Identify which cell holds the provided text, then report its (x, y) central coordinate. 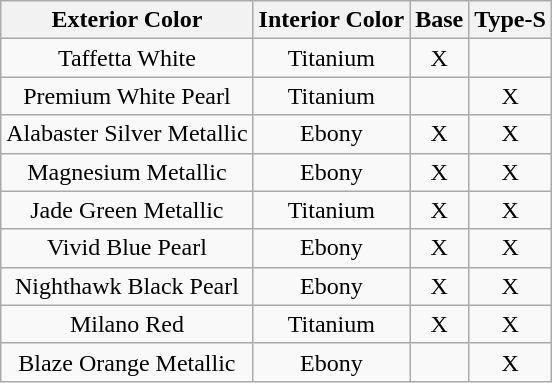
Jade Green Metallic (127, 210)
Base (440, 20)
Exterior Color (127, 20)
Nighthawk Black Pearl (127, 286)
Vivid Blue Pearl (127, 248)
Magnesium Metallic (127, 172)
Alabaster Silver Metallic (127, 134)
Taffetta White (127, 58)
Blaze Orange Metallic (127, 362)
Premium White Pearl (127, 96)
Interior Color (332, 20)
Type-S (510, 20)
Milano Red (127, 324)
